Determine the (x, y) coordinate at the center of the cell enclosing the given text.  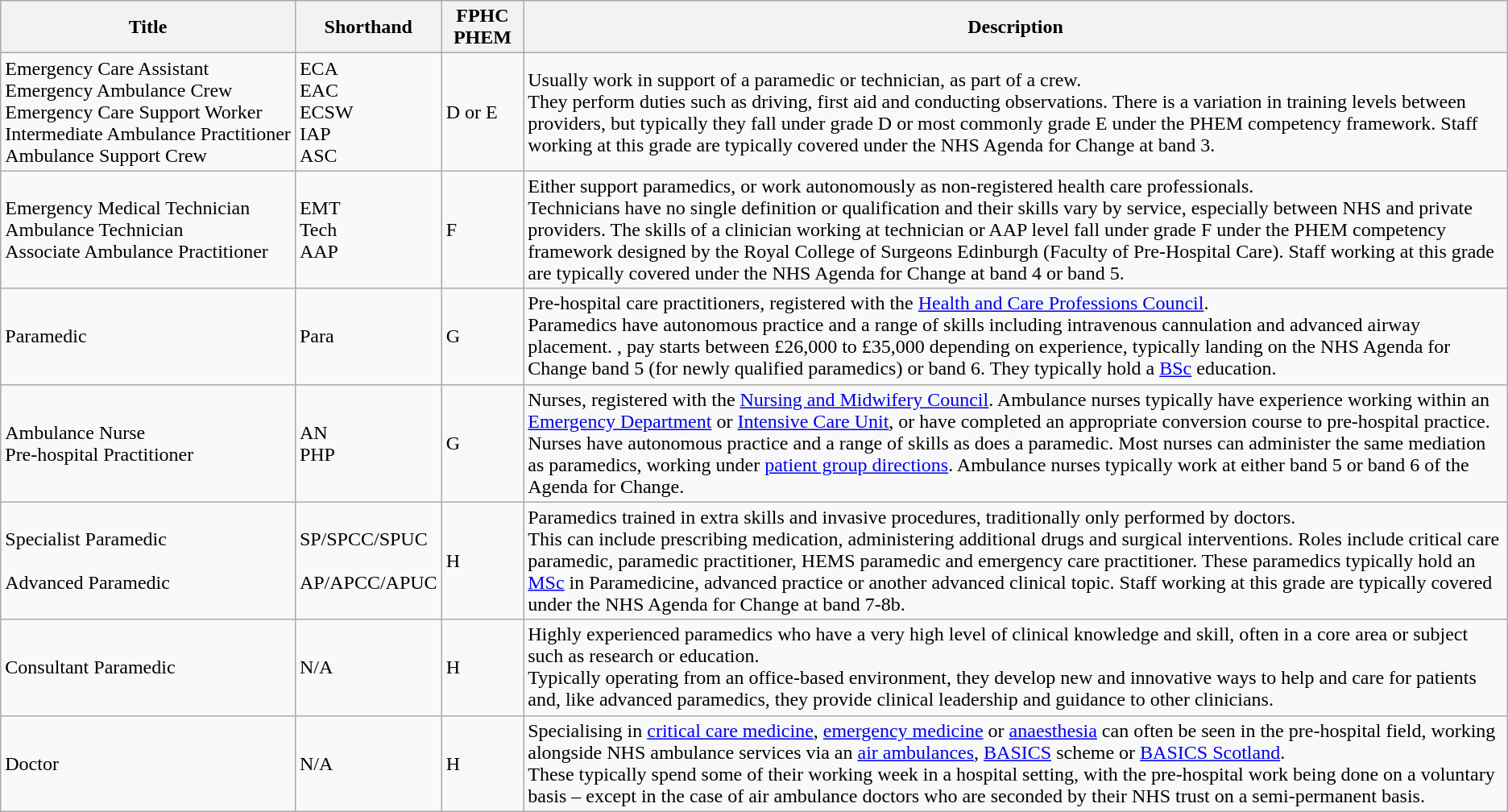
SP/SPCC/SPUCAP/APCC/APUC (368, 561)
Para (368, 337)
Doctor (148, 764)
Ambulance NursePre-hospital Practitioner (148, 443)
D or E (483, 112)
ECAEACECSWIAPASC (368, 112)
Emergency Care AssistantEmergency Ambulance CrewEmergency Care Support WorkerIntermediate Ambulance PractitionerAmbulance Support Crew (148, 112)
Description (1016, 27)
F (483, 230)
ANPHP (368, 443)
Shorthand (368, 27)
EMTTechAAP (368, 230)
Title (148, 27)
Consultant Paramedic (148, 667)
FPHC PHEM (483, 27)
Paramedic (148, 337)
Specialist ParamedicAdvanced Paramedic (148, 561)
Emergency Medical TechnicianAmbulance TechnicianAssociate Ambulance Practitioner (148, 230)
